Pinpoint the cell where the given text exists, returning its (X, Y) midpoint coordinate. 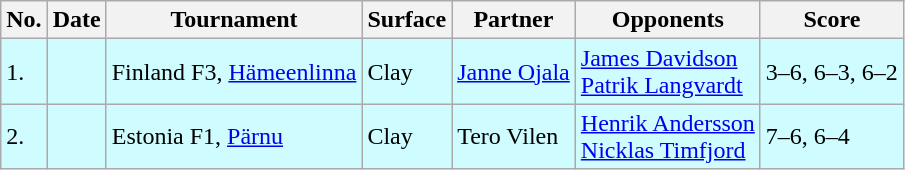
No. (24, 20)
2. (24, 136)
James Davidson Patrik Langvardt (668, 72)
Estonia F1, Pärnu (234, 136)
Tero Vilen (514, 136)
Score (832, 20)
1. (24, 72)
Henrik Andersson Nicklas Timfjord (668, 136)
Finland F3, Hämeenlinna (234, 72)
Partner (514, 20)
Tournament (234, 20)
Surface (407, 20)
Date (76, 20)
3–6, 6–3, 6–2 (832, 72)
Janne Ojala (514, 72)
Opponents (668, 20)
7–6, 6–4 (832, 136)
